Locate the cell with the specified text and output its (X, Y) center coordinate. 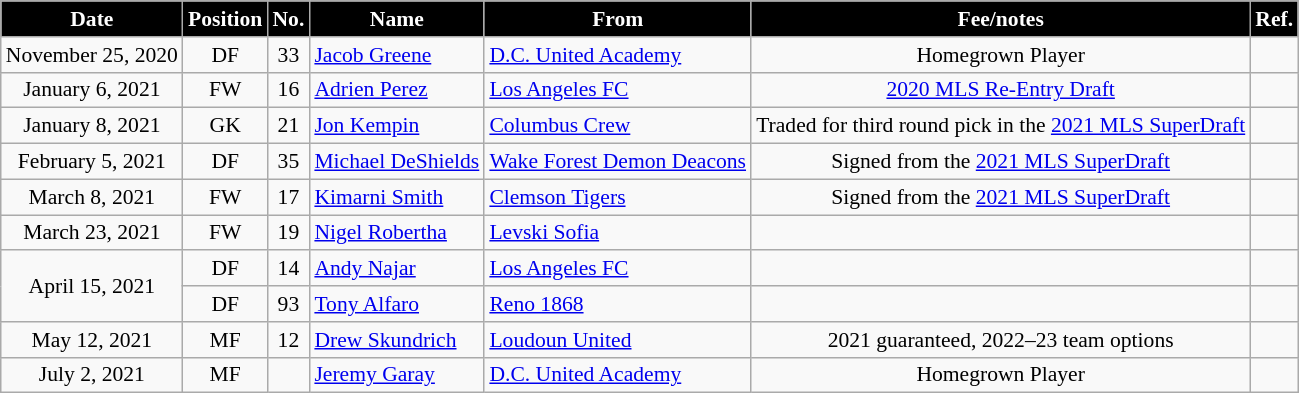
Name (396, 19)
Traded for third round pick in the 2021 MLS SuperDraft (1000, 126)
November 25, 2020 (92, 55)
Position (225, 19)
2021 guaranteed, 2022–23 team options (1000, 340)
Loudoun United (618, 340)
July 2, 2021 (92, 375)
April 15, 2021 (92, 286)
Drew Skundrich (396, 340)
Jacob Greene (396, 55)
17 (288, 197)
Columbus Crew (618, 126)
Michael DeShields (396, 162)
February 5, 2021 (92, 162)
Clemson Tigers (618, 197)
Date (92, 19)
March 8, 2021 (92, 197)
Tony Alfaro (396, 304)
No. (288, 19)
14 (288, 269)
GK (225, 126)
12 (288, 340)
19 (288, 233)
93 (288, 304)
Kimarni Smith (396, 197)
2020 MLS Re-Entry Draft (1000, 90)
Wake Forest Demon Deacons (618, 162)
Nigel Robertha (396, 233)
Fee/notes (1000, 19)
Reno 1868 (618, 304)
Jeremy Garay (396, 375)
16 (288, 90)
33 (288, 55)
January 6, 2021 (92, 90)
35 (288, 162)
From (618, 19)
21 (288, 126)
Levski Sofia (618, 233)
Andy Najar (396, 269)
March 23, 2021 (92, 233)
Adrien Perez (396, 90)
May 12, 2021 (92, 340)
Jon Kempin (396, 126)
January 8, 2021 (92, 126)
Ref. (1274, 19)
